Locate the cell with the specified text and output its (x, y) center coordinate. 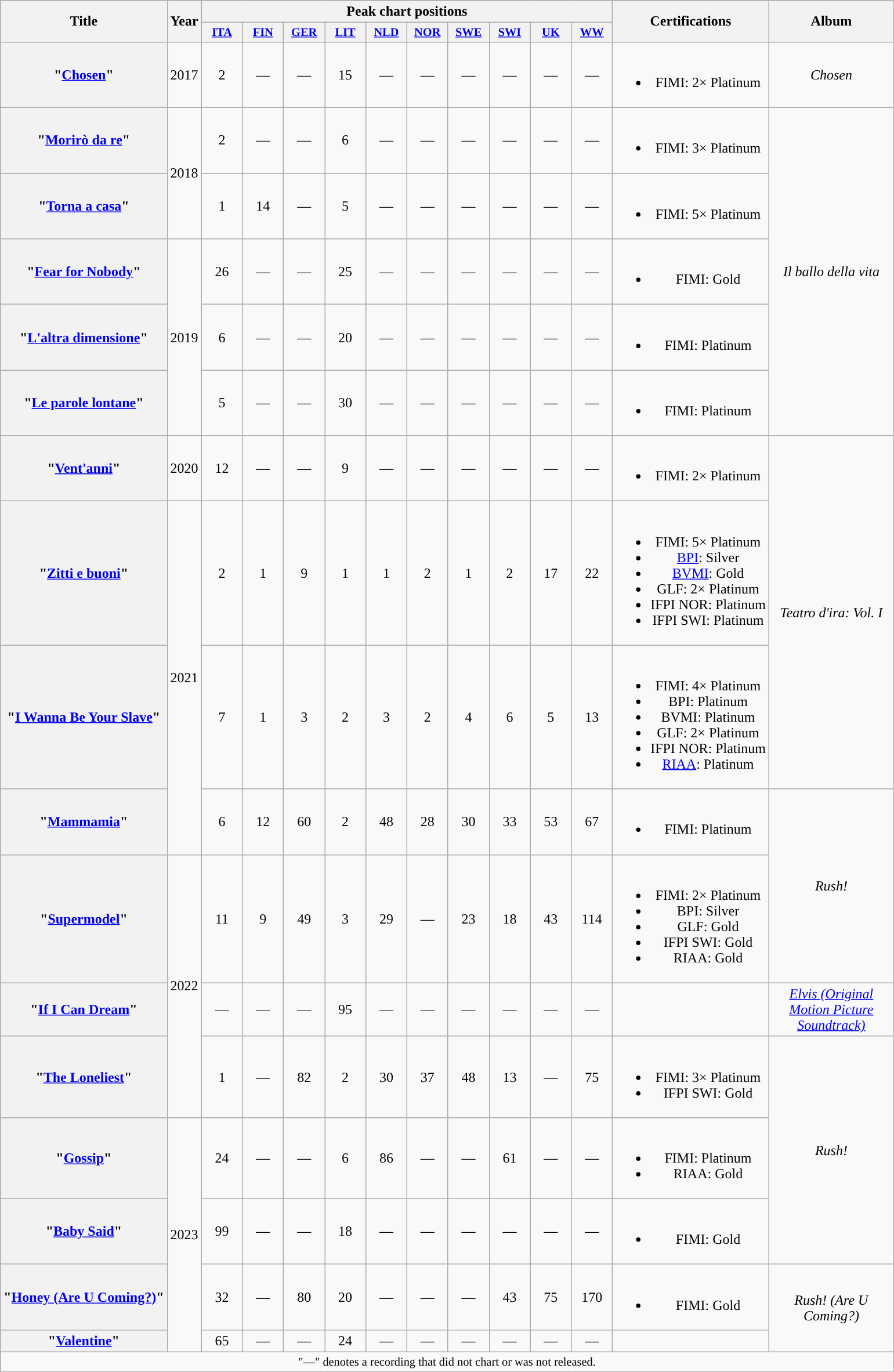
7 (222, 717)
Il ballo della vita (831, 271)
LIT (346, 32)
60 (304, 821)
11 (222, 919)
28 (427, 821)
17 (551, 573)
Certifications (691, 21)
61 (509, 1158)
"Baby Said" (84, 1231)
"Gossip" (84, 1158)
"The Loneliest" (84, 1077)
"Supermodel" (84, 919)
SWE (469, 32)
FIMI: 5× Platinum (691, 207)
"Le parole lontane" (84, 403)
2023 (184, 1235)
Title (84, 21)
23 (469, 919)
15 (346, 74)
49 (304, 919)
"Zitti e buoni" (84, 573)
4 (469, 717)
ITA (222, 32)
67 (592, 821)
2020 (184, 469)
Teatro d'ira: Vol. I (831, 613)
14 (263, 207)
"—" denotes a recording that did not chart or was not released. (447, 1362)
114 (592, 919)
32 (222, 1297)
95 (346, 1009)
Elvis (Original Motion Picture Soundtrack) (831, 1009)
Year (184, 21)
"Mammamia" (84, 821)
2017 (184, 74)
FIMI: 2× PlatinumBPI: SilverGLF: GoldIFPI SWI: GoldRIAA: Gold (691, 919)
WW (592, 32)
"Morirò da re" (84, 140)
"L'altra dimensione" (84, 338)
"Fear for Nobody" (84, 271)
2021 (184, 678)
33 (509, 821)
UK (551, 32)
NOR (427, 32)
170 (592, 1297)
NLD (386, 32)
37 (427, 1077)
80 (304, 1297)
SWI (509, 32)
Peak chart positions (407, 12)
"I Wanna Be Your Slave" (84, 717)
GER (304, 32)
82 (304, 1077)
"Honey (Are U Coming?)" (84, 1297)
65 (222, 1341)
2022 (184, 986)
FIN (263, 32)
26 (222, 271)
25 (346, 271)
FIMI: 3× Platinum (691, 140)
22 (592, 573)
Album (831, 21)
"If I Can Dream" (84, 1009)
"Valentine" (84, 1341)
FIMI: 3× PlatinumIFPI SWI: Gold (691, 1077)
Chosen (831, 74)
2019 (184, 338)
Rush! (Are U Coming?) (831, 1308)
99 (222, 1231)
"Chosen" (84, 74)
FIMI: 4× PlatinumBPI: PlatinumBVMI: PlatinumGLF: 2× PlatinumIFPI NOR: PlatinumRIAA: Platinum (691, 717)
53 (551, 821)
"Vent'anni" (84, 469)
2018 (184, 173)
FIMI: PlatinumRIAA: Gold (691, 1158)
86 (386, 1158)
29 (386, 919)
FIMI: 5× PlatinumBPI: SilverBVMI: GoldGLF: 2× PlatinumIFPI NOR: PlatinumIFPI SWI: Platinum (691, 573)
"Torna a casa" (84, 207)
